Extract the [X, Y] coordinate from the center of the cell holding the provided text.  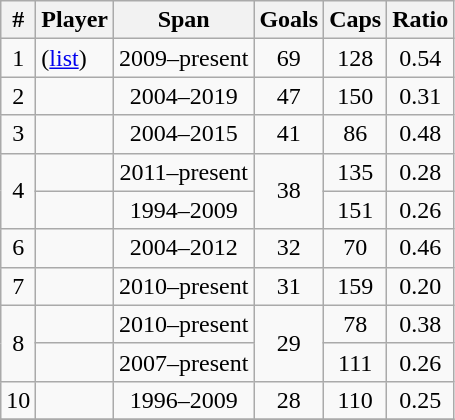
0.25 [420, 400]
1994–2009 [184, 210]
2004–2019 [184, 96]
86 [356, 134]
111 [356, 362]
Span [184, 20]
2 [18, 96]
151 [356, 210]
31 [289, 286]
128 [356, 58]
0.48 [420, 134]
(list) [75, 58]
1 [18, 58]
3 [18, 134]
Caps [356, 20]
159 [356, 286]
0.31 [420, 96]
Ratio [420, 20]
70 [356, 248]
# [18, 20]
8 [18, 343]
38 [289, 191]
2004–2015 [184, 134]
47 [289, 96]
32 [289, 248]
28 [289, 400]
2004–2012 [184, 248]
0.28 [420, 172]
1996–2009 [184, 400]
0.46 [420, 248]
150 [356, 96]
135 [356, 172]
6 [18, 248]
0.54 [420, 58]
0.38 [420, 324]
69 [289, 58]
2009–present [184, 58]
2011–present [184, 172]
Player [75, 20]
78 [356, 324]
0.20 [420, 286]
7 [18, 286]
2007–present [184, 362]
29 [289, 343]
4 [18, 191]
Goals [289, 20]
110 [356, 400]
10 [18, 400]
41 [289, 134]
